Output the (X, Y) coordinate of the center of the cell containing the given text.  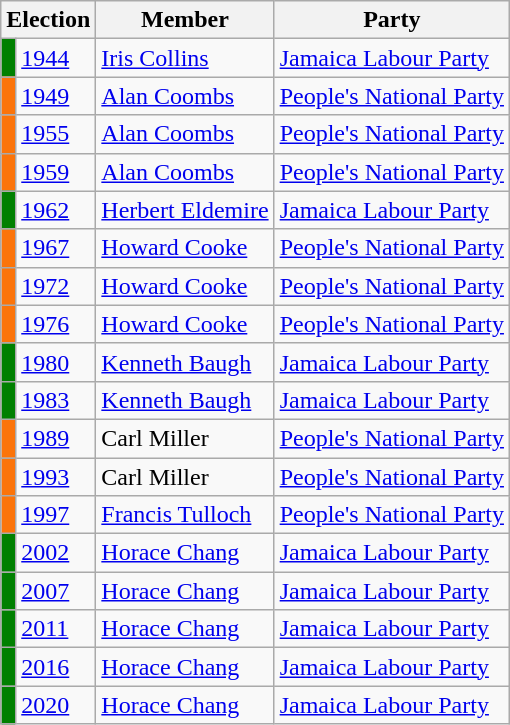
2016 (56, 667)
1993 (56, 477)
1983 (56, 400)
Iris Collins (185, 58)
1959 (56, 172)
Member (185, 20)
1955 (56, 134)
2002 (56, 553)
Election (48, 20)
1949 (56, 96)
1967 (56, 248)
1972 (56, 286)
1976 (56, 324)
Francis Tulloch (185, 515)
2020 (56, 705)
2011 (56, 629)
1962 (56, 210)
1980 (56, 362)
Herbert Eldemire (185, 210)
1997 (56, 515)
1944 (56, 58)
Party (392, 20)
1989 (56, 438)
2007 (56, 591)
